Detect which cell encompasses the target text, then output its (x, y) center coordinate. 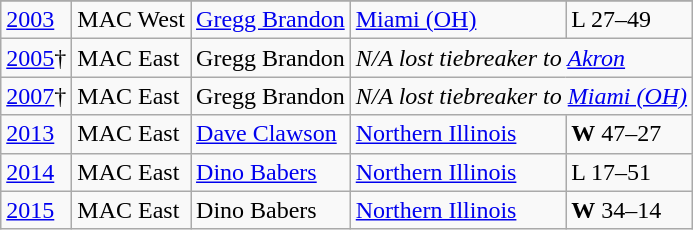
L 17–51 (630, 172)
W 34–14 (630, 210)
MAC West (132, 20)
2013 (36, 134)
L 27–49 (630, 20)
2015 (36, 210)
N/A lost tiebreaker to Akron (521, 58)
2003 (36, 20)
W 47–27 (630, 134)
2005† (36, 58)
Miami (OH) (458, 20)
2014 (36, 172)
N/A lost tiebreaker to Miami (OH) (521, 96)
2007† (36, 96)
Dave Clawson (271, 134)
